Return the (x, y) coordinate for the center point of the cell that contains the specified text.  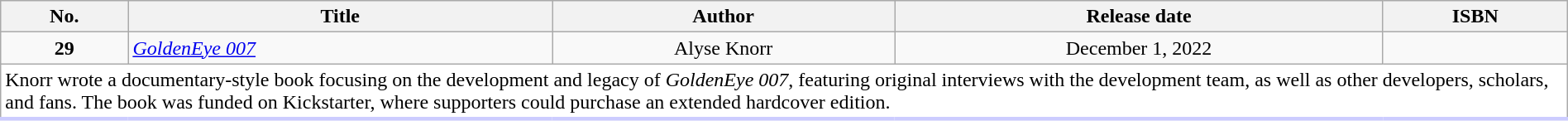
Alyse Knorr (724, 48)
ISBN (1475, 17)
Title (341, 17)
No. (65, 17)
Author (724, 17)
GoldenEye 007 (341, 48)
December 1, 2022 (1140, 48)
29 (65, 48)
Release date (1140, 17)
